Find where the given text appears and provide that cell's center as (X, Y) coordinate. 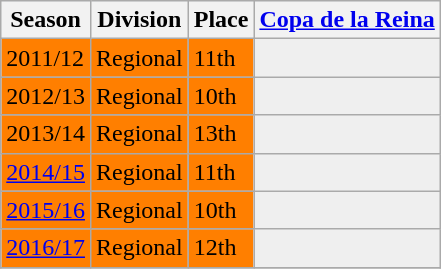
2016/17 (46, 248)
Division (139, 20)
Season (46, 20)
2014/15 (46, 172)
2012/13 (46, 96)
Copa de la Reina (347, 20)
2013/14 (46, 134)
2011/12 (46, 58)
13th (221, 134)
2015/16 (46, 210)
Place (221, 20)
12th (221, 248)
